Locate the cell with the specified text and output its (x, y) center coordinate. 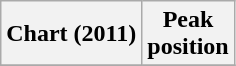
Chart (2011) (72, 34)
Peakposition (188, 34)
